For the text-containing cell, return its midpoint in (x, y) coordinate format. 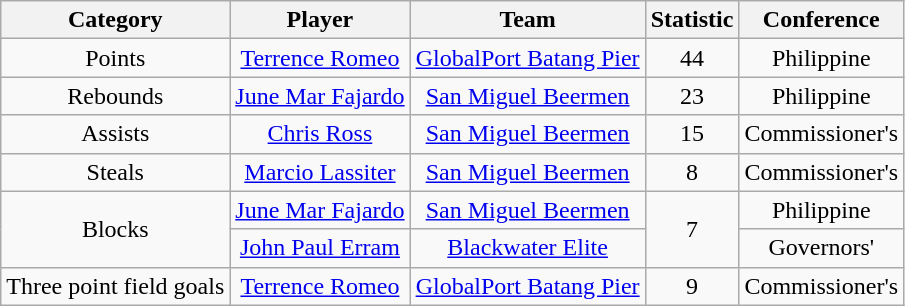
Blocks (116, 229)
Team (528, 20)
Steals (116, 172)
8 (692, 172)
Governors' (822, 248)
Marcio Lassiter (320, 172)
Player (320, 20)
7 (692, 229)
Statistic (692, 20)
Category (116, 20)
23 (692, 96)
Chris Ross (320, 134)
Rebounds (116, 96)
Points (116, 58)
Blackwater Elite (528, 248)
9 (692, 286)
Three point field goals (116, 286)
44 (692, 58)
John Paul Erram (320, 248)
15 (692, 134)
Conference (822, 20)
Assists (116, 134)
